Return the [X, Y] coordinate for the center point of the cell that contains the specified text.  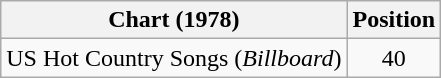
Position [394, 20]
US Hot Country Songs (Billboard) [174, 58]
40 [394, 58]
Chart (1978) [174, 20]
